Identify which cell holds the provided text, then report its [X, Y] central coordinate. 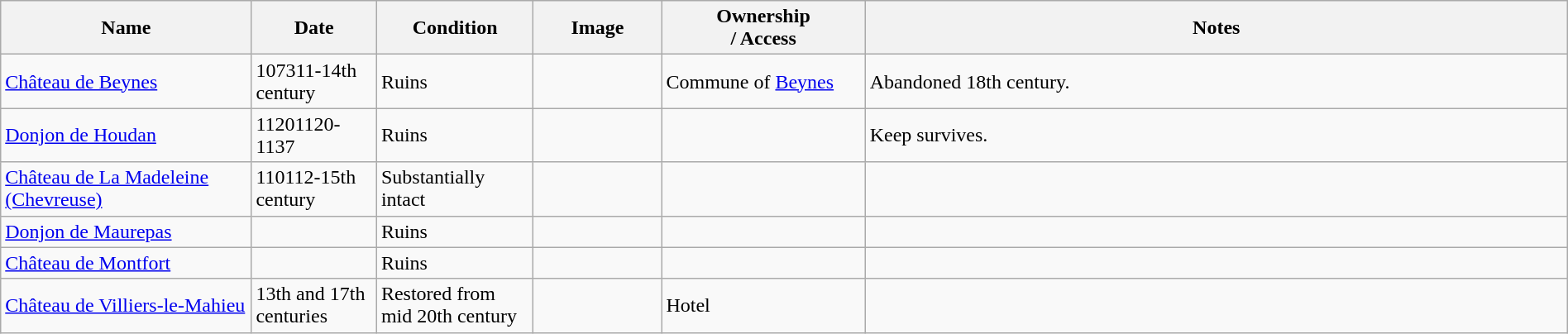
Restored from mid 20th century [455, 306]
Keep survives. [1216, 136]
Date [314, 28]
Abandoned 18th century. [1216, 81]
Château de Villiers-le-Mahieu [126, 306]
Château de Montfort [126, 263]
Donjon de Houdan [126, 136]
Commune of Beynes [763, 81]
Donjon de Maurepas [126, 231]
Ownership/ Access [763, 28]
13th and 17th centuries [314, 306]
Image [597, 28]
Château de Beynes [126, 81]
107311-14th century [314, 81]
Notes [1216, 28]
Condition [455, 28]
Name [126, 28]
Substantially intact [455, 188]
110112-15th century [314, 188]
Château de La Madeleine (Chevreuse) [126, 188]
Hotel [763, 306]
11201120-1137 [314, 136]
